From the cell containing the given text, extract its center point as (X, Y) coordinate. 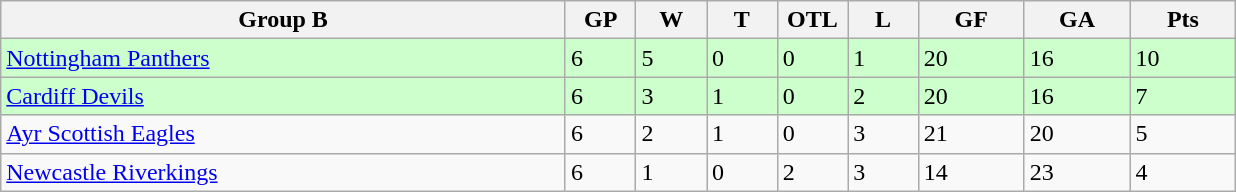
Cardiff Devils (284, 96)
GP (600, 20)
GA (1077, 20)
GF (971, 20)
Nottingham Panthers (284, 58)
T (742, 20)
L (884, 20)
7 (1183, 96)
10 (1183, 58)
W (672, 20)
23 (1077, 172)
Group B (284, 20)
Ayr Scottish Eagles (284, 134)
Newcastle Riverkings (284, 172)
14 (971, 172)
4 (1183, 172)
21 (971, 134)
OTL (812, 20)
Pts (1183, 20)
